Locate the cell with the specified text and output its [X, Y] center coordinate. 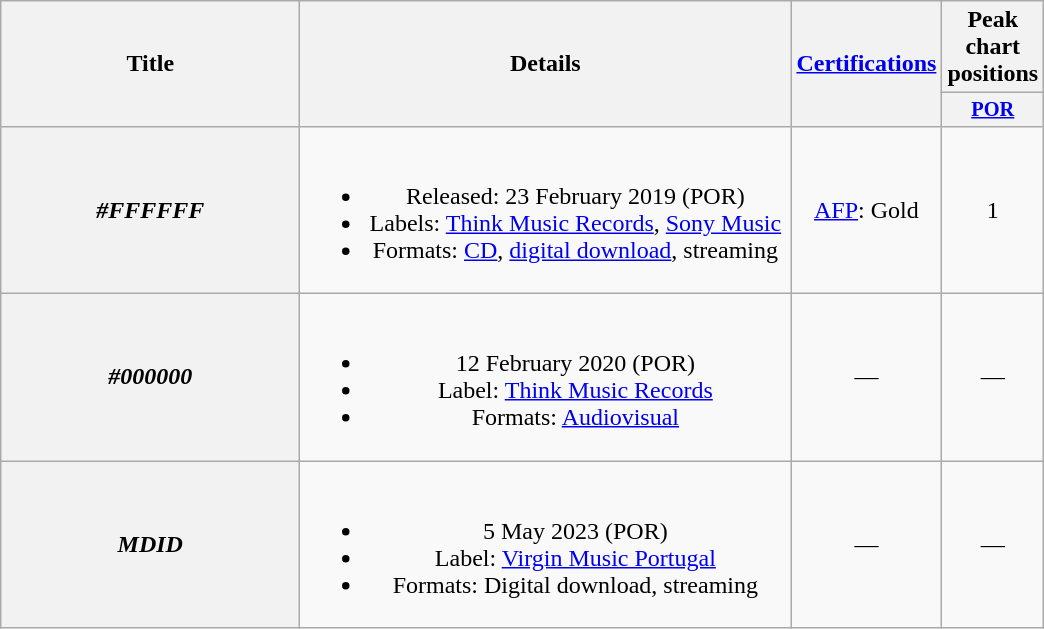
Details [546, 64]
5 May 2023 (POR)Label: Virgin Music PortugalFormats: Digital download, streaming [546, 544]
Certifications [866, 64]
Peak chart positions [993, 47]
Released: 23 February 2019 (POR)Labels: Think Music Records, Sony MusicFormats: CD, digital download, streaming [546, 210]
AFP: Gold [866, 210]
POR [993, 110]
12 February 2020 (POR)Label: Think Music RecordsFormats: Audiovisual [546, 378]
#FFFFFF [150, 210]
Title [150, 64]
#000000 [150, 378]
1 [993, 210]
MDID [150, 544]
